Determine the [x, y] coordinate at the center of the cell enclosing the given text.  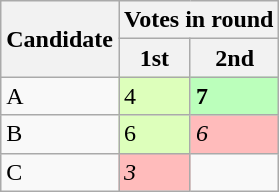
Votes in round [198, 20]
C [60, 172]
Candidate [60, 39]
1st [154, 58]
B [60, 134]
4 [154, 96]
7 [234, 96]
A [60, 96]
2nd [234, 58]
3 [154, 172]
